Find where the given text appears and provide that cell's center as (X, Y) coordinate. 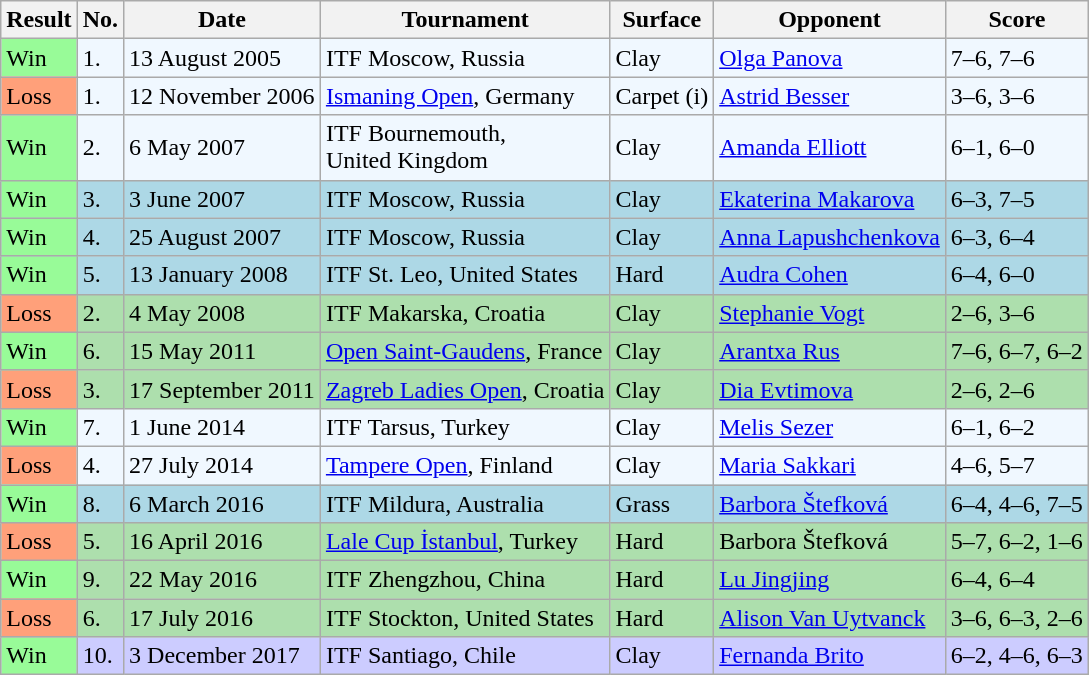
4–6, 5–7 (1016, 465)
7. (100, 427)
22 May 2016 (222, 580)
Alison Van Uytvanck (830, 618)
Ismaning Open, Germany (465, 96)
Audra Cohen (830, 275)
Ekaterina Makarova (830, 199)
12 November 2006 (222, 96)
Opponent (830, 20)
4 May 2008 (222, 313)
Melis Sezer (830, 427)
17 September 2011 (222, 389)
Anna Lapushchenkova (830, 237)
3–6, 3–6 (1016, 96)
ITF Santiago, Chile (465, 656)
15 May 2011 (222, 351)
6–3, 6–4 (1016, 237)
ITF St. Leo, United States (465, 275)
6–4, 4–6, 7–5 (1016, 503)
Score (1016, 20)
6 March 2016 (222, 503)
25 August 2007 (222, 237)
6–1, 6–0 (1016, 148)
6–3, 7–5 (1016, 199)
Arantxa Rus (830, 351)
6 May 2007 (222, 148)
Date (222, 20)
Tampere Open, Finland (465, 465)
17 July 2016 (222, 618)
3 June 2007 (222, 199)
ITF Stockton, United States (465, 618)
6–4, 6–0 (1016, 275)
Tournament (465, 20)
2–6, 3–6 (1016, 313)
Result (39, 20)
Olga Panova (830, 58)
Amanda Elliott (830, 148)
ITF Bournemouth, United Kingdom (465, 148)
ITF Mildura, Australia (465, 503)
Carpet (i) (662, 96)
6–4, 6–4 (1016, 580)
Open Saint-Gaudens, France (465, 351)
27 July 2014 (222, 465)
No. (100, 20)
ITF Makarska, Croatia (465, 313)
Grass (662, 503)
ITF Tarsus, Turkey (465, 427)
Surface (662, 20)
9. (100, 580)
3–6, 6–3, 2–6 (1016, 618)
8. (100, 503)
13 January 2008 (222, 275)
Maria Sakkari (830, 465)
ITF Zhengzhou, China (465, 580)
Zagreb Ladies Open, Croatia (465, 389)
Dia Evtimova (830, 389)
1 June 2014 (222, 427)
Lale Cup İstanbul, Turkey (465, 542)
Stephanie Vogt (830, 313)
6–1, 6–2 (1016, 427)
13 August 2005 (222, 58)
5–7, 6–2, 1–6 (1016, 542)
Lu Jingjing (830, 580)
6–2, 4–6, 6–3 (1016, 656)
10. (100, 656)
Fernanda Brito (830, 656)
3 December 2017 (222, 656)
2–6, 2–6 (1016, 389)
Astrid Besser (830, 96)
16 April 2016 (222, 542)
7–6, 6–7, 6–2 (1016, 351)
7–6, 7–6 (1016, 58)
